Detect which cell encompasses the target text, then output its [X, Y] center coordinate. 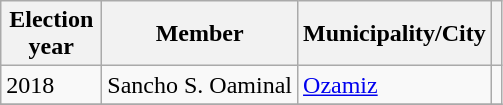
Sancho S. Oaminal [200, 85]
Electionyear [52, 34]
2018 [52, 85]
Ozamiz [395, 85]
Member [200, 34]
Municipality/City [395, 34]
